Extract the (x, y) coordinate from the center of the cell holding the provided text.  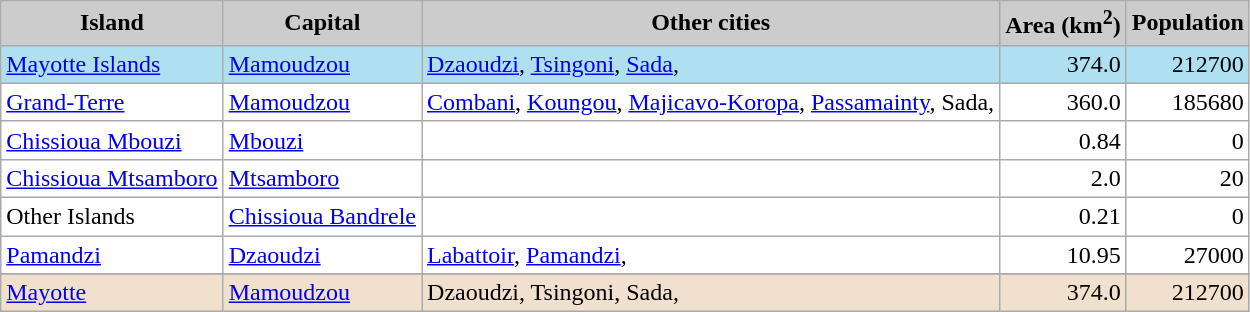
0.21 (1064, 217)
Chissioua Bandrele (322, 217)
Other cities (711, 24)
Chissioua Mbouzi (112, 140)
Island (112, 24)
Grand-Terre (112, 102)
Mbouzi (322, 140)
Mayotte (112, 293)
Mtsamboro (322, 178)
Area (km2) (1064, 24)
185680 (1188, 102)
Mayotte Islands (112, 64)
2.0 (1064, 178)
Capital (322, 24)
27000 (1188, 255)
Dzaoudzi (322, 255)
Combani, Koungou, Majicavo-Koropa, Passamainty, Sada, (711, 102)
0.84 (1064, 140)
10.95 (1064, 255)
Chissioua Mtsamboro (112, 178)
Population (1188, 24)
20 (1188, 178)
Pamandzi (112, 255)
Labattoir, Pamandzi, (711, 255)
360.0 (1064, 102)
Other Islands (112, 217)
